Extract the [x, y] coordinate from the center of the cell holding the provided text.  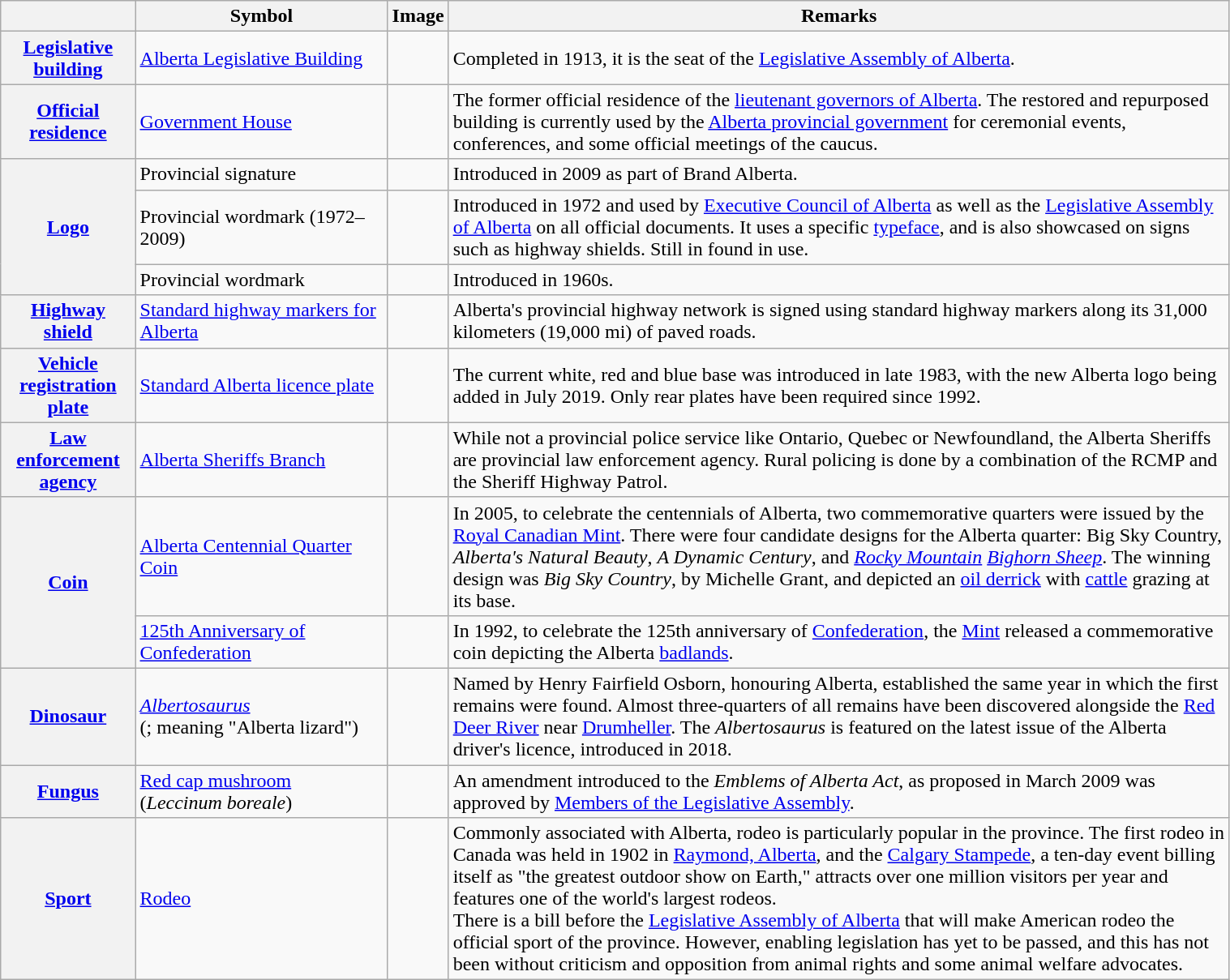
Coin [68, 582]
Image [418, 16]
Dinosaur [68, 717]
In 1992, to celebrate the 125th anniversary of Confederation, the Mint released a commemorative coin depicting the Alberta badlands. [838, 642]
Red cap mushroom(Leccinum boreale) [261, 791]
Albertosaurus(; meaning "Alberta lizard") [261, 717]
Vehicle registration plate [68, 385]
Logo [68, 227]
Introduced in 2009 as part of Brand Alberta. [838, 174]
An amendment introduced to the Emblems of Alberta Act, as proposed in March 2009 was approved by Members of the Legislative Assembly. [838, 791]
Official residence [68, 122]
Completed in 1913, it is the seat of the Legislative Assembly of Alberta. [838, 58]
Alberta Legislative Building [261, 58]
Alberta's provincial highway network is signed using standard highway markers along its 31,000 kilometers (19,000 mi) of paved roads. [838, 321]
Sport [68, 899]
Law enforcement agency [68, 460]
125th Anniversary of Confederation [261, 642]
Legislative building [68, 58]
Rodeo [261, 899]
Fungus [68, 791]
Introduced in 1960s. [838, 280]
Provincial wordmark (1972–2009) [261, 227]
Symbol [261, 16]
Alberta Centennial Quarter Coin [261, 556]
Standard Alberta licence plate [261, 385]
Highway shield [68, 321]
Alberta Sheriffs Branch [261, 460]
Standard highway markers for Alberta [261, 321]
Remarks [838, 16]
Provincial wordmark [261, 280]
Government House [261, 122]
Provincial signature [261, 174]
